Provide the [X, Y] coordinate of the cell's center where the given text is located.  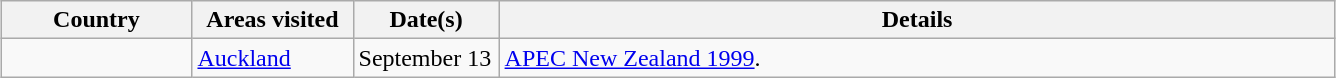
Auckland [272, 58]
Country [96, 20]
Areas visited [272, 20]
September 13 [426, 58]
Details [917, 20]
Date(s) [426, 20]
APEC New Zealand 1999. [917, 58]
